Output the [X, Y] coordinate of the center of the cell containing the given text.  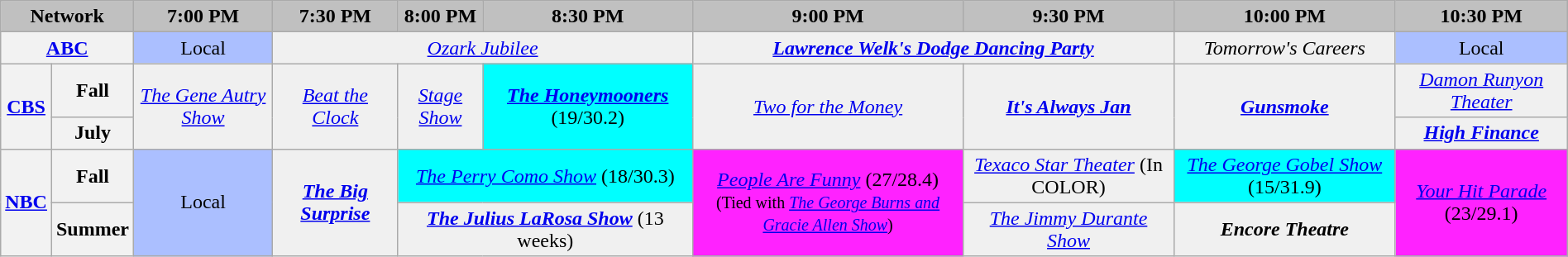
NBC [26, 202]
The Julius LaRosa Show (13 weeks) [546, 230]
People Are Funny (27/28.4)(Tied with The George Burns and Gracie Allen Show) [829, 202]
The Gene Autry Show [203, 106]
Two for the Money [829, 106]
Texaco Star Theater (In COLOR) [1068, 175]
Tomorrow's Careers [1284, 48]
8:00 PM [440, 17]
The Big Surprise [336, 202]
9:00 PM [829, 17]
CBS [26, 106]
Damon Runyon Theater [1481, 91]
Lawrence Welk's Dodge Dancing Party [934, 48]
July [93, 133]
Beat the Clock [336, 106]
The George Gobel Show (15/31.9) [1284, 175]
10:30 PM [1481, 17]
Summer [93, 230]
The Jimmy Durante Show [1068, 230]
Your Hit Parade (23/29.1) [1481, 202]
7:00 PM [203, 17]
Network [68, 17]
Gunsmoke [1284, 106]
7:30 PM [336, 17]
8:30 PM [588, 17]
Stage Show [440, 106]
Encore Theatre [1284, 230]
9:30 PM [1068, 17]
Ozark Jubilee [483, 48]
10:00 PM [1284, 17]
The Perry Como Show (18/30.3) [546, 175]
ABC [68, 48]
The Honeymooners (19/30.2) [588, 106]
High Finance [1481, 133]
It's Always Jan [1068, 106]
